Find where the given text appears and provide that cell's center as [x, y] coordinate. 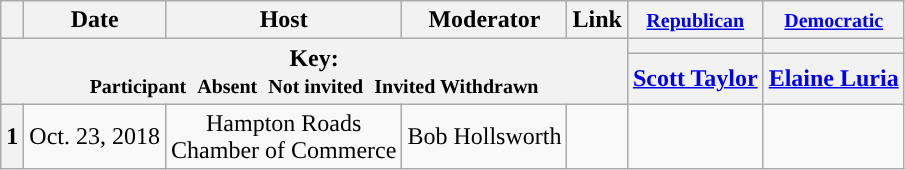
Link [597, 20]
Host [284, 20]
Republican [695, 20]
Elaine Luria [834, 78]
Moderator [484, 20]
Democratic [834, 20]
Scott Taylor [695, 78]
Key: Participant Absent Not invited Invited Withdrawn [314, 72]
Date [95, 20]
Hampton RoadsChamber of Commerce [284, 136]
Bob Hollsworth [484, 136]
Oct. 23, 2018 [95, 136]
1 [12, 136]
